For the text-containing cell, return its midpoint in [X, Y] coordinate format. 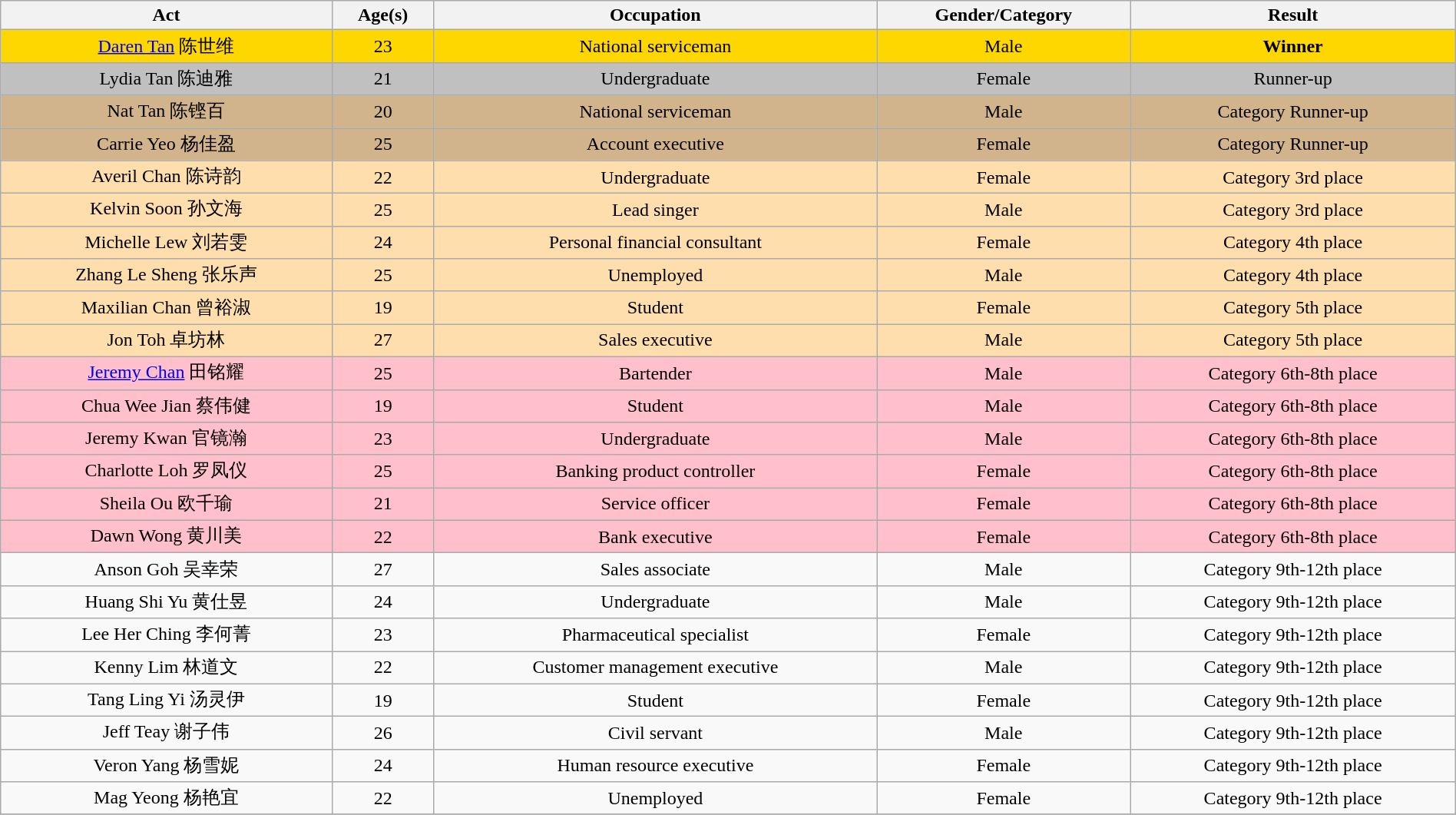
Dawn Wong 黄川美 [166, 536]
Michelle Lew 刘若雯 [166, 243]
Tang Ling Yi 汤灵伊 [166, 701]
Huang Shi Yu 黄仕昱 [166, 602]
Jon Toh 卓坊林 [166, 341]
Sales associate [655, 570]
Occupation [655, 15]
Jeremy Kwan 官镜瀚 [166, 439]
Charlotte Loh 罗凤仪 [166, 472]
Lee Her Ching 李何菁 [166, 634]
Bartender [655, 373]
Carrie Yeo 杨佳盈 [166, 144]
Lydia Tan 陈迪雅 [166, 78]
Account executive [655, 144]
Customer management executive [655, 668]
Banking product controller [655, 472]
20 [382, 112]
Maxilian Chan 曾裕淑 [166, 307]
Sheila Ou 欧千瑜 [166, 504]
Service officer [655, 504]
Zhang Le Sheng 张乐声 [166, 275]
Anson Goh 吴幸荣 [166, 570]
Human resource executive [655, 765]
Bank executive [655, 536]
Jeff Teay 谢子伟 [166, 733]
26 [382, 733]
Kenny Lim 林道文 [166, 668]
Kelvin Soon 孙文海 [166, 210]
Winner [1293, 46]
Veron Yang 杨雪妮 [166, 765]
Nat Tan 陈铿百 [166, 112]
Result [1293, 15]
Lead singer [655, 210]
Act [166, 15]
Pharmaceutical specialist [655, 634]
Daren Tan 陈世维 [166, 46]
Mag Yeong 杨艳宜 [166, 799]
Jeremy Chan 田铭耀 [166, 373]
Civil servant [655, 733]
Chua Wee Jian 蔡伟健 [166, 406]
Personal financial consultant [655, 243]
Age(s) [382, 15]
Runner-up [1293, 78]
Gender/Category [1004, 15]
Averil Chan 陈诗韵 [166, 177]
Sales executive [655, 341]
